Return (X, Y) of the center of cell containing provided text 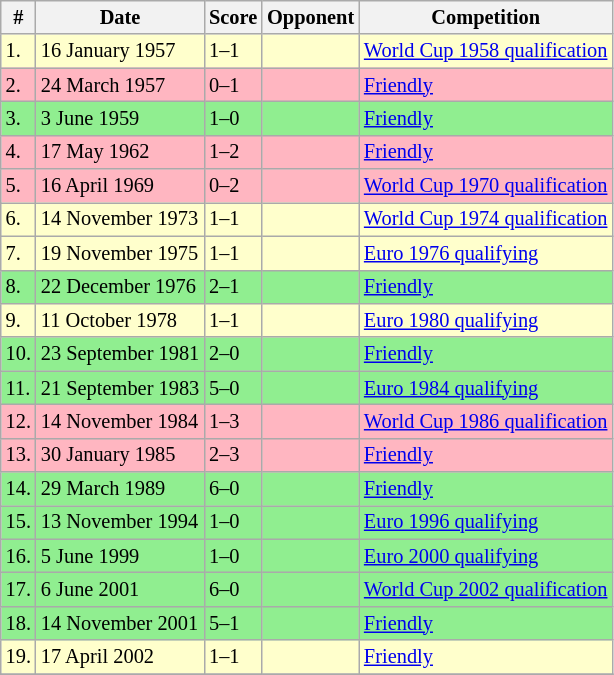
# (18, 17)
1–2 (233, 152)
9. (18, 320)
14 November 2001 (120, 623)
Euro 2000 qualifying (486, 556)
18. (18, 623)
13 November 1994 (120, 522)
5–1 (233, 623)
12. (18, 421)
16 January 1957 (120, 51)
6 June 2001 (120, 589)
Score (233, 17)
14 November 1973 (120, 219)
8. (18, 287)
4. (18, 152)
2–0 (233, 354)
Competition (486, 17)
11. (18, 388)
29 March 1989 (120, 489)
Euro 1976 qualifying (486, 253)
17. (18, 589)
17 April 2002 (120, 657)
5–0 (233, 388)
15. (18, 522)
World Cup 1970 qualification (486, 186)
Euro 1984 qualifying (486, 388)
World Cup 1974 qualification (486, 219)
10. (18, 354)
13. (18, 455)
5 June 1999 (120, 556)
6. (18, 219)
2–1 (233, 287)
Opponent (310, 17)
7. (18, 253)
World Cup 1958 qualification (486, 51)
3 June 1959 (120, 118)
2. (18, 85)
24 March 1957 (120, 85)
2–3 (233, 455)
23 September 1981 (120, 354)
14 November 1984 (120, 421)
11 October 1978 (120, 320)
World Cup 1986 qualification (486, 421)
Euro 1996 qualifying (486, 522)
21 September 1983 (120, 388)
3. (18, 118)
19 November 1975 (120, 253)
17 May 1962 (120, 152)
Date (120, 17)
0–1 (233, 85)
World Cup 2002 qualification (486, 589)
1–3 (233, 421)
16 April 1969 (120, 186)
Euro 1980 qualifying (486, 320)
16. (18, 556)
14. (18, 489)
5. (18, 186)
0–2 (233, 186)
30 January 1985 (120, 455)
22 December 1976 (120, 287)
1. (18, 51)
19. (18, 657)
